Capture the cell that displays the provided text and extract its [X, Y] central coordinate. 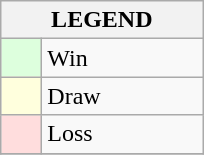
LEGEND [102, 20]
Draw [122, 96]
Win [122, 58]
Loss [122, 134]
